Pinpoint the cell where the given text exists, returning its [X, Y] midpoint coordinate. 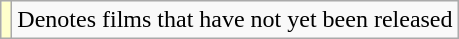
Denotes films that have not yet been released [235, 20]
